Find where the given text appears and provide that cell's center as [X, Y] coordinate. 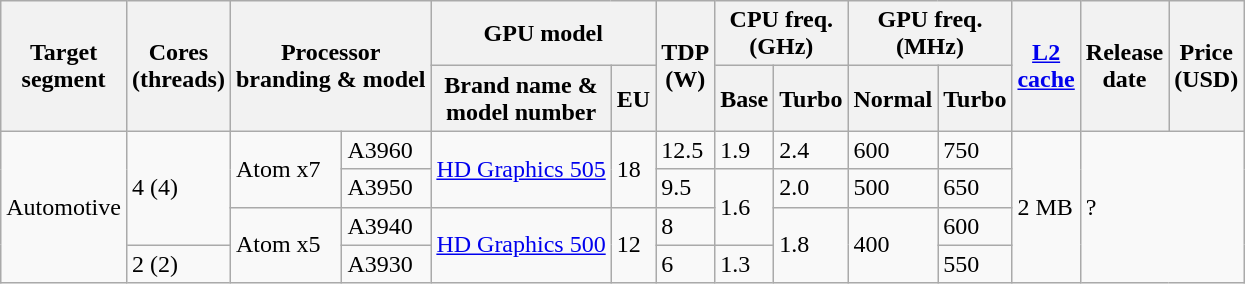
HD Graphics 505 [521, 169]
400 [893, 245]
HD Graphics 500 [521, 245]
1.8 [811, 245]
1.9 [744, 150]
L2cache [1046, 66]
Price(USD) [1206, 66]
Normal [893, 98]
4 (4) [178, 188]
Atom x5 [286, 245]
A3940 [386, 226]
2.4 [811, 150]
6 [686, 264]
Base [744, 98]
12.5 [686, 150]
12 [633, 245]
1.3 [744, 264]
Processorbranding & model [330, 66]
GPU freq.(MHz) [930, 34]
Releasedate [1124, 66]
? [1162, 207]
500 [893, 188]
550 [975, 264]
TDP(W) [686, 66]
A3950 [386, 188]
2 (2) [178, 264]
Automotive [64, 207]
A3930 [386, 264]
Targetsegment [64, 66]
GPU model [544, 34]
650 [975, 188]
2 MB [1046, 207]
Atom x7 [286, 169]
9.5 [686, 188]
A3960 [386, 150]
CPU freq.(GHz) [782, 34]
Cores(threads) [178, 66]
Brand name &model number [521, 98]
8 [686, 226]
18 [633, 169]
750 [975, 150]
1.6 [744, 207]
EU [633, 98]
2.0 [811, 188]
